Output the (x, y) coordinate of the center of the cell containing the given text.  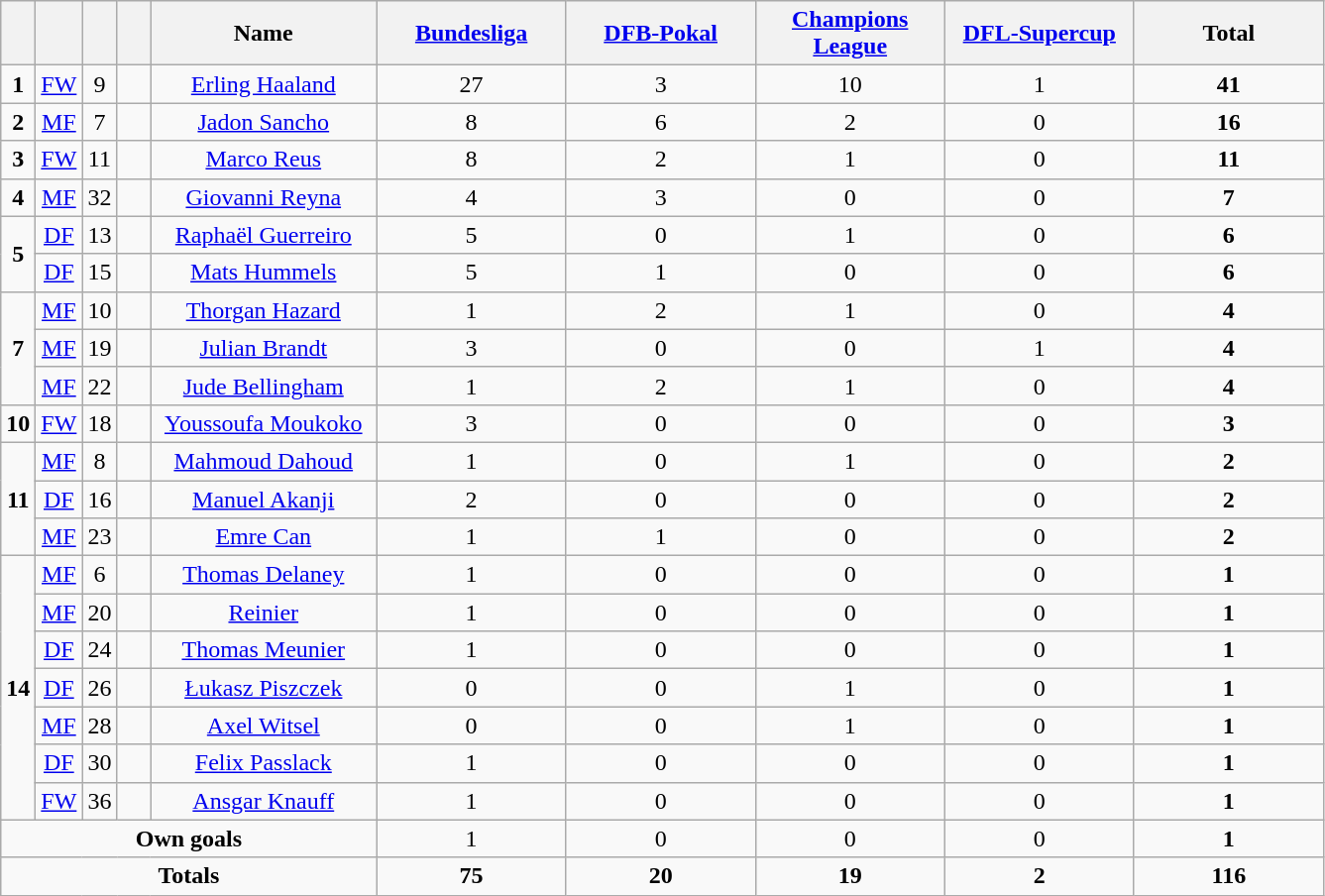
Mats Hummels (264, 273)
14 (18, 688)
41 (1229, 84)
Totals (188, 876)
9 (99, 84)
27 (472, 84)
28 (99, 726)
13 (99, 235)
Emre Can (264, 537)
Raphaël Guerreiro (264, 235)
Ansgar Knauff (264, 801)
Jude Bellingham (264, 386)
23 (99, 537)
Thomas Meunier (264, 650)
Marco Reus (264, 160)
Giovanni Reyna (264, 197)
Thomas Delaney (264, 575)
Name (264, 34)
Champions League (850, 34)
DFL-Supercup (1039, 34)
22 (99, 386)
Felix Passlack (264, 763)
Axel Witsel (264, 726)
Reinier (264, 613)
Bundesliga (472, 34)
Łukasz Piszczek (264, 688)
26 (99, 688)
18 (99, 423)
Own goals (188, 839)
Julian Brandt (264, 348)
Thorgan Hazard (264, 310)
36 (99, 801)
15 (99, 273)
Manuel Akanji (264, 499)
Mahmoud Dahoud (264, 461)
30 (99, 763)
Erling Haaland (264, 84)
32 (99, 197)
DFB-Pokal (660, 34)
116 (1229, 876)
24 (99, 650)
Jadon Sancho (264, 122)
Youssoufa Moukoko (264, 423)
75 (472, 876)
Total (1229, 34)
